Return the (x, y) coordinate for the center point of the cell that contains the specified text.  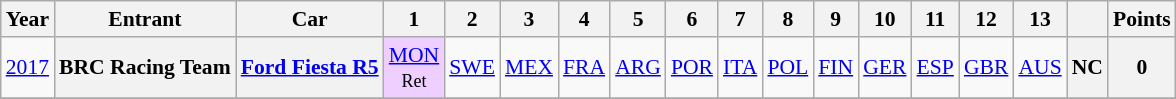
9 (836, 19)
Entrant (145, 19)
ARG (638, 68)
12 (986, 19)
AUS (1040, 68)
POL (788, 68)
6 (692, 19)
FIN (836, 68)
POR (692, 68)
ESP (936, 68)
Points (1142, 19)
10 (884, 19)
MONRet (414, 68)
Ford Fiesta R5 (310, 68)
5 (638, 19)
2 (472, 19)
NC (1088, 68)
7 (740, 19)
2017 (28, 68)
4 (584, 19)
ITA (740, 68)
13 (1040, 19)
8 (788, 19)
GER (884, 68)
1 (414, 19)
FRA (584, 68)
MEX (529, 68)
0 (1142, 68)
Car (310, 19)
Year (28, 19)
SWE (472, 68)
11 (936, 19)
3 (529, 19)
BRC Racing Team (145, 68)
GBR (986, 68)
